Detect which cell encompasses the target text, then output its (X, Y) center coordinate. 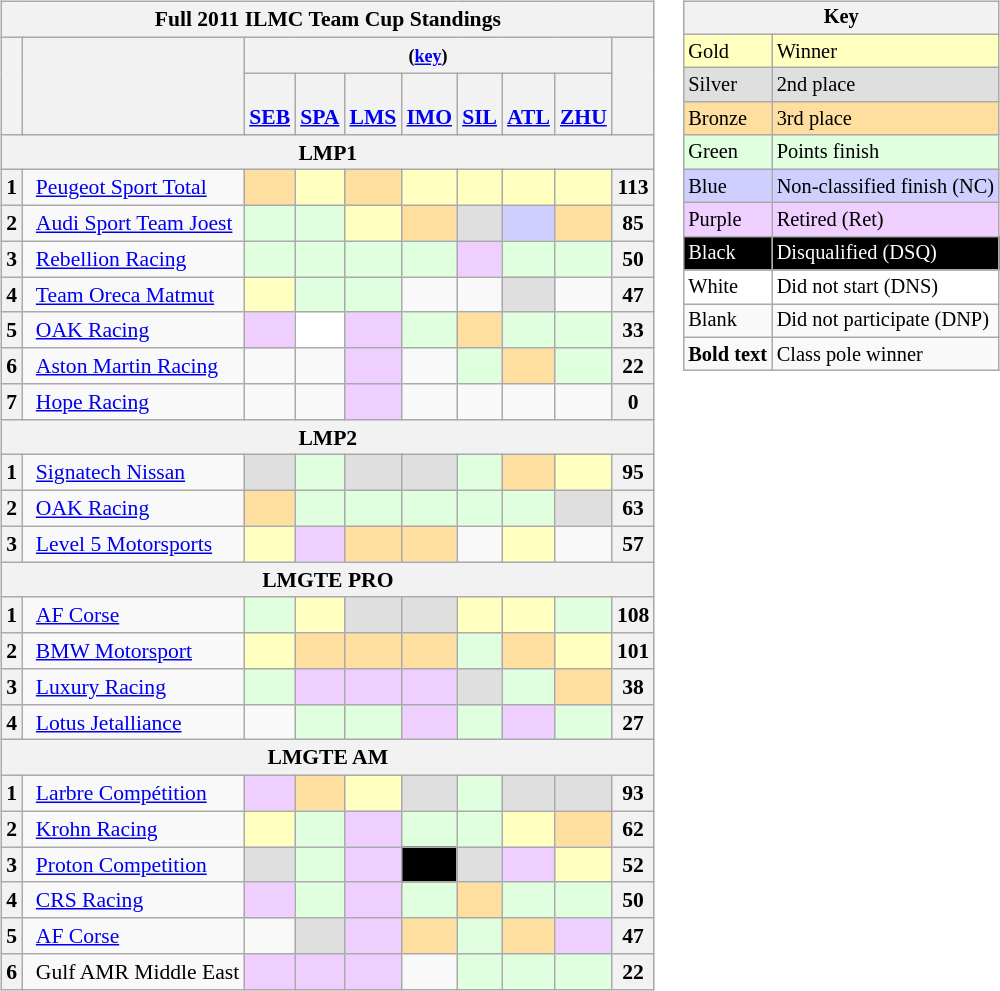
93 (634, 793)
Signatech Nissan (138, 473)
IMO (429, 104)
(key) (428, 55)
Purple (727, 220)
101 (634, 651)
SIL (480, 104)
Green (727, 152)
3rd place (886, 119)
0 (634, 402)
LMP1 (328, 152)
Krohn Racing (138, 829)
Black (727, 253)
Bold text (727, 354)
2nd place (886, 85)
Did not start (DNS) (886, 287)
52 (634, 865)
Blank (727, 321)
Points finish (886, 152)
Aston Martin Racing (138, 366)
Lotus Jetalliance (138, 722)
Hope Racing (138, 402)
Proton Competition (138, 865)
Audi Sport Team Joest (138, 223)
95 (634, 473)
Retired (Ret) (886, 220)
BMW Motorsport (138, 651)
ATL (528, 104)
Larbre Compétition (138, 793)
Winner (886, 51)
Silver (727, 85)
113 (634, 188)
Blue (727, 186)
Disqualified (DSQ) (886, 253)
108 (634, 615)
63 (634, 508)
57 (634, 544)
CRS Racing (138, 900)
Non-classified finish (NC) (886, 186)
LMGTE PRO (328, 580)
62 (634, 829)
Peugeot Sport Total (138, 188)
27 (634, 722)
Class pole winner (886, 354)
7 (12, 402)
Gulf AMR Middle East (138, 972)
LMP2 (328, 437)
ZHU (584, 104)
33 (634, 330)
85 (634, 223)
LMS (372, 104)
Full 2011 ILMC Team Cup Standings (328, 20)
Level 5 Motorsports (138, 544)
LMGTE AM (328, 758)
Key (841, 18)
38 (634, 687)
Did not participate (DNP) (886, 321)
Team Oreca Matmut (138, 295)
SPA (320, 104)
Bronze (727, 119)
Rebellion Racing (138, 259)
White (727, 287)
Luxury Racing (138, 687)
SEB (270, 104)
Gold (727, 51)
